Return the [X, Y] coordinate for the center point of the cell that contains the specified text.  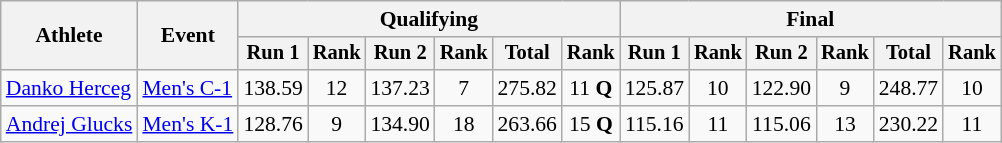
18 [464, 124]
248.77 [908, 88]
15 Q [591, 124]
263.66 [526, 124]
Athlete [70, 36]
Qualifying [428, 19]
138.59 [272, 88]
115.16 [654, 124]
12 [337, 88]
7 [464, 88]
13 [845, 124]
122.90 [782, 88]
Men's C-1 [188, 88]
Final [810, 19]
Event [188, 36]
125.87 [654, 88]
Men's K-1 [188, 124]
Danko Herceg [70, 88]
275.82 [526, 88]
230.22 [908, 124]
115.06 [782, 124]
11 Q [591, 88]
Andrej Glucks [70, 124]
134.90 [400, 124]
137.23 [400, 88]
128.76 [272, 124]
